Capture the cell that displays the provided text and extract its [x, y] central coordinate. 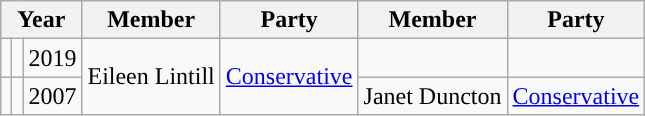
2007 [52, 96]
Year [42, 20]
2019 [52, 58]
Janet Duncton [432, 96]
Eileen Lintill [151, 77]
